Pinpoint the cell where the given text exists, returning its (X, Y) midpoint coordinate. 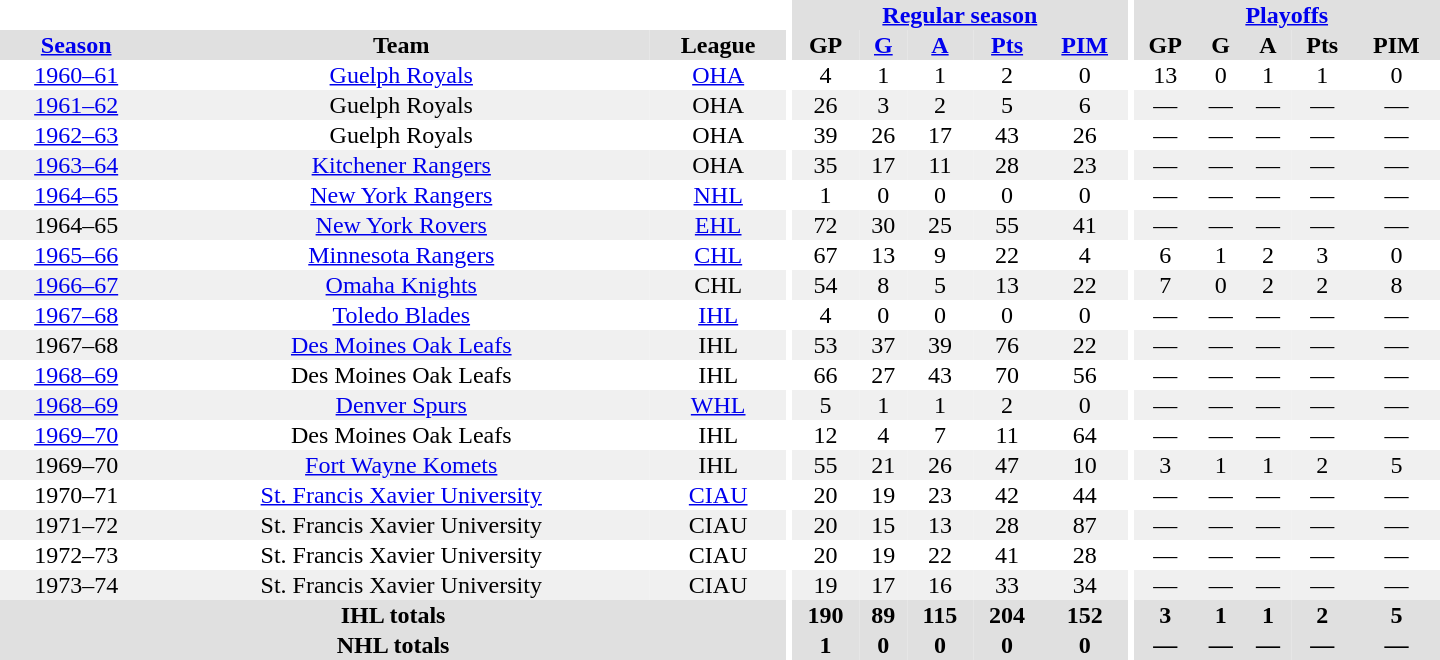
115 (940, 615)
70 (1007, 375)
Playoffs (1286, 15)
67 (825, 255)
EHL (718, 225)
190 (825, 615)
Team (401, 45)
42 (1007, 495)
34 (1084, 585)
Season (76, 45)
87 (1084, 525)
1970–71 (76, 495)
Denver Spurs (401, 405)
54 (825, 285)
1962–63 (76, 135)
Fort Wayne Komets (401, 465)
League (718, 45)
1961–62 (76, 105)
New York Rangers (401, 195)
76 (1007, 345)
1971–72 (76, 525)
NHL (718, 195)
WHL (718, 405)
NHL totals (393, 645)
10 (1084, 465)
37 (884, 345)
1966–67 (76, 285)
IHL totals (393, 615)
27 (884, 375)
21 (884, 465)
53 (825, 345)
35 (825, 165)
1960–61 (76, 75)
47 (1007, 465)
89 (884, 615)
Omaha Knights (401, 285)
25 (940, 225)
16 (940, 585)
Toledo Blades (401, 315)
1963–64 (76, 165)
9 (940, 255)
1972–73 (76, 555)
152 (1084, 615)
56 (1084, 375)
New York Rovers (401, 225)
Minnesota Rangers (401, 255)
33 (1007, 585)
Kitchener Rangers (401, 165)
Regular season (960, 15)
66 (825, 375)
1973–74 (76, 585)
204 (1007, 615)
64 (1084, 435)
15 (884, 525)
1965–66 (76, 255)
44 (1084, 495)
72 (825, 225)
30 (884, 225)
12 (825, 435)
